Find where the given text appears and provide that cell's center as [x, y] coordinate. 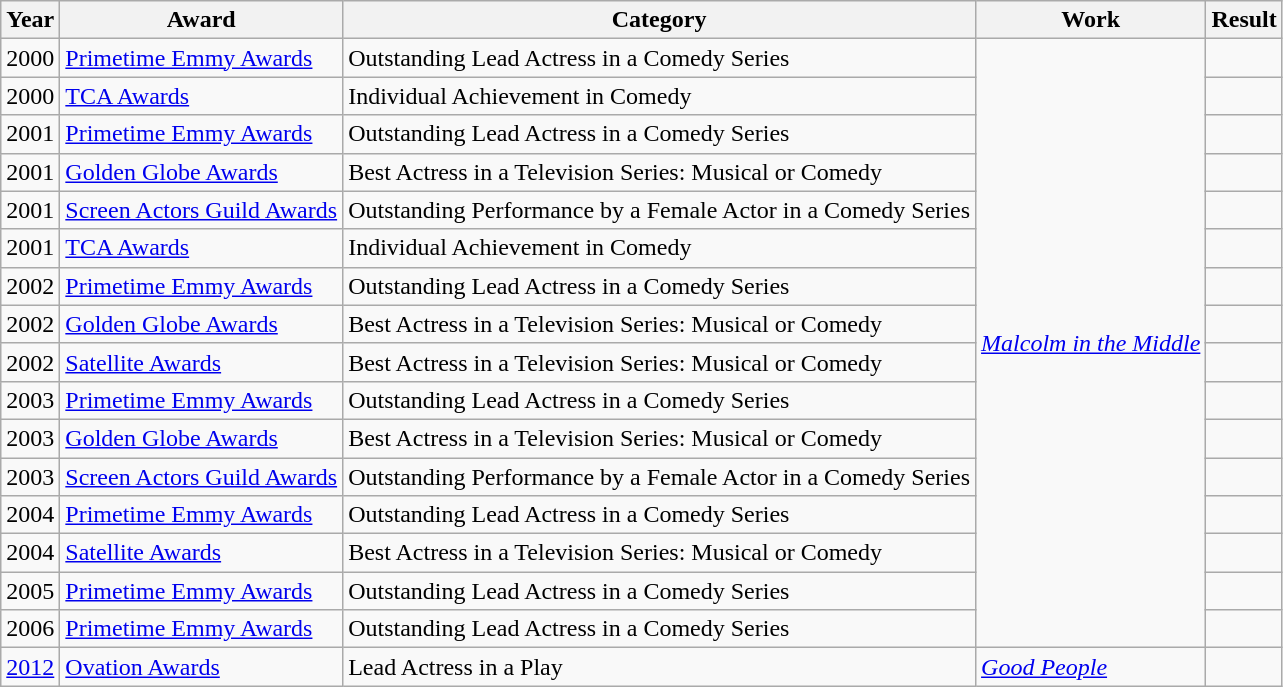
Ovation Awards [202, 667]
Result [1244, 20]
2005 [30, 591]
Malcolm in the Middle [1091, 344]
Work [1091, 20]
2006 [30, 629]
Year [30, 20]
Good People [1091, 667]
Award [202, 20]
Lead Actress in a Play [660, 667]
Category [660, 20]
2012 [30, 667]
